Output the (X, Y) coordinate of the center of the cell containing the given text.  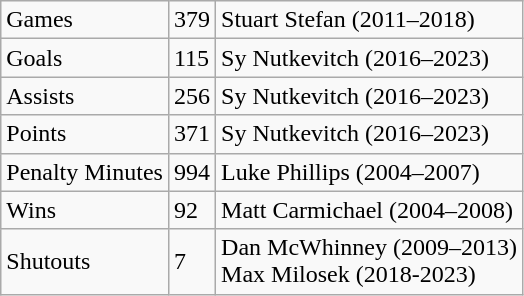
371 (192, 134)
379 (192, 20)
Shutouts (85, 262)
Dan McWhinney (2009–2013)Max Milosek (2018-2023) (370, 262)
Points (85, 134)
Luke Phillips (2004–2007) (370, 172)
Games (85, 20)
Stuart Stefan (2011–2018) (370, 20)
7 (192, 262)
Penalty Minutes (85, 172)
92 (192, 210)
Goals (85, 58)
115 (192, 58)
Assists (85, 96)
256 (192, 96)
994 (192, 172)
Wins (85, 210)
Matt Carmichael (2004–2008) (370, 210)
